Provide the [x, y] coordinate of the cell's center where the given text is located.  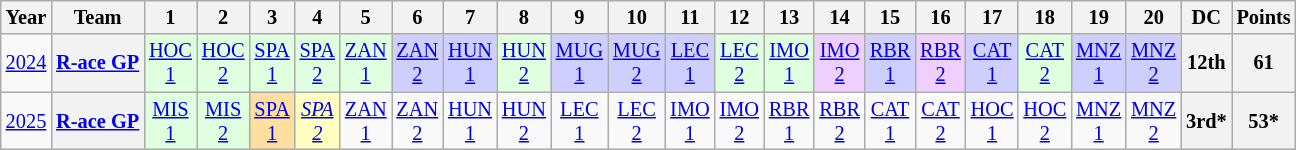
7 [470, 17]
Team [98, 17]
61 [1264, 63]
11 [690, 17]
MIS1 [170, 121]
Points [1264, 17]
12th [1206, 63]
3rd* [1206, 121]
1 [170, 17]
Year [26, 17]
18 [1044, 17]
5 [366, 17]
4 [318, 17]
16 [940, 17]
20 [1154, 17]
15 [890, 17]
17 [992, 17]
2025 [26, 121]
19 [1098, 17]
2 [224, 17]
MUG2 [636, 63]
MIS2 [224, 121]
53* [1264, 121]
8 [524, 17]
13 [789, 17]
10 [636, 17]
3 [272, 17]
12 [740, 17]
DC [1206, 17]
14 [839, 17]
2024 [26, 63]
MUG1 [580, 63]
6 [418, 17]
9 [580, 17]
